Output the [X, Y] coordinate of the center of the cell containing the given text.  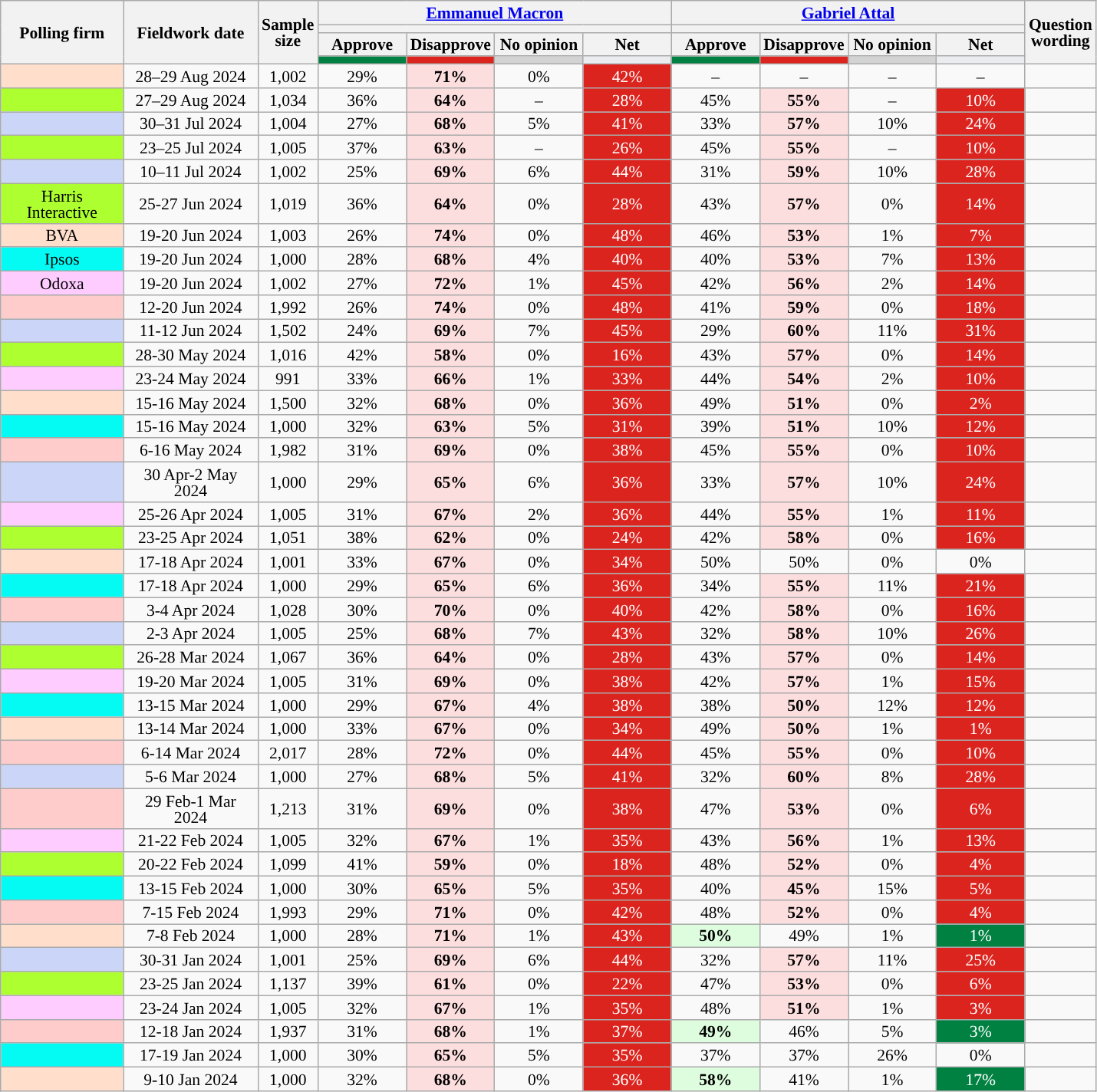
62% [451, 538]
1,028 [288, 609]
1,982 [288, 451]
1,099 [288, 865]
10–11 Jul 2024 [190, 172]
1,019 [288, 203]
29 Feb-1 Mar 2024 [190, 808]
7-15 Feb 2024 [190, 913]
Questionwording [1060, 32]
30-31 Jan 2024 [190, 960]
Samplesize [288, 32]
17% [980, 1080]
30 Apr-2 May 2024 [190, 482]
1,051 [288, 538]
22% [628, 983]
1,034 [288, 100]
1,004 [288, 124]
9-10 Jan 2024 [190, 1080]
13-15 Mar 2024 [190, 706]
6-16 May 2024 [190, 451]
8% [893, 776]
Fieldwork date [190, 32]
6-14 Mar 2024 [190, 753]
20-22 Feb 2024 [190, 865]
Gabriel Attal [848, 12]
13-14 Mar 2024 [190, 729]
23-24 May 2024 [190, 379]
5-6 Mar 2024 [190, 776]
28-30 May 2024 [190, 354]
25-27 Jun 2024 [190, 203]
23-25 Apr 2024 [190, 538]
1,992 [288, 307]
54% [804, 379]
1,016 [288, 354]
1,213 [288, 808]
3-4 Apr 2024 [190, 609]
28–29 Aug 2024 [190, 77]
Polling firm [62, 32]
BVA [62, 235]
1,937 [288, 1031]
1,067 [288, 658]
19-20 Mar 2024 [190, 681]
26-28 Mar 2024 [190, 658]
13-15 Feb 2024 [190, 888]
Ipsos [62, 259]
1,993 [288, 913]
1,137 [288, 983]
1,003 [288, 235]
17-19 Jan 2024 [190, 1055]
1,500 [288, 402]
2-3 Apr 2024 [190, 633]
7-8 Feb 2024 [190, 936]
21% [980, 586]
23-24 Jan 2024 [190, 1008]
Emmanuel Macron [494, 12]
991 [288, 379]
25-26 Apr 2024 [190, 514]
11-12 Jun 2024 [190, 331]
61% [451, 983]
12-18 Jan 2024 [190, 1031]
70% [451, 609]
12-20 Jun 2024 [190, 307]
2,017 [288, 753]
27–29 Aug 2024 [190, 100]
66% [451, 379]
1,502 [288, 331]
Harris Interactive [62, 203]
Odoxa [62, 284]
30–31 Jul 2024 [190, 124]
23–25 Jul 2024 [190, 147]
21-22 Feb 2024 [190, 840]
23-25 Jan 2024 [190, 983]
